From the cell containing the given text, extract its center point as [x, y] coordinate. 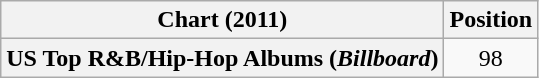
US Top R&B/Hip-Hop Albums (Billboard) [222, 58]
Position [491, 20]
98 [491, 58]
Chart (2011) [222, 20]
